Find where the given text appears and provide that cell's center as [X, Y] coordinate. 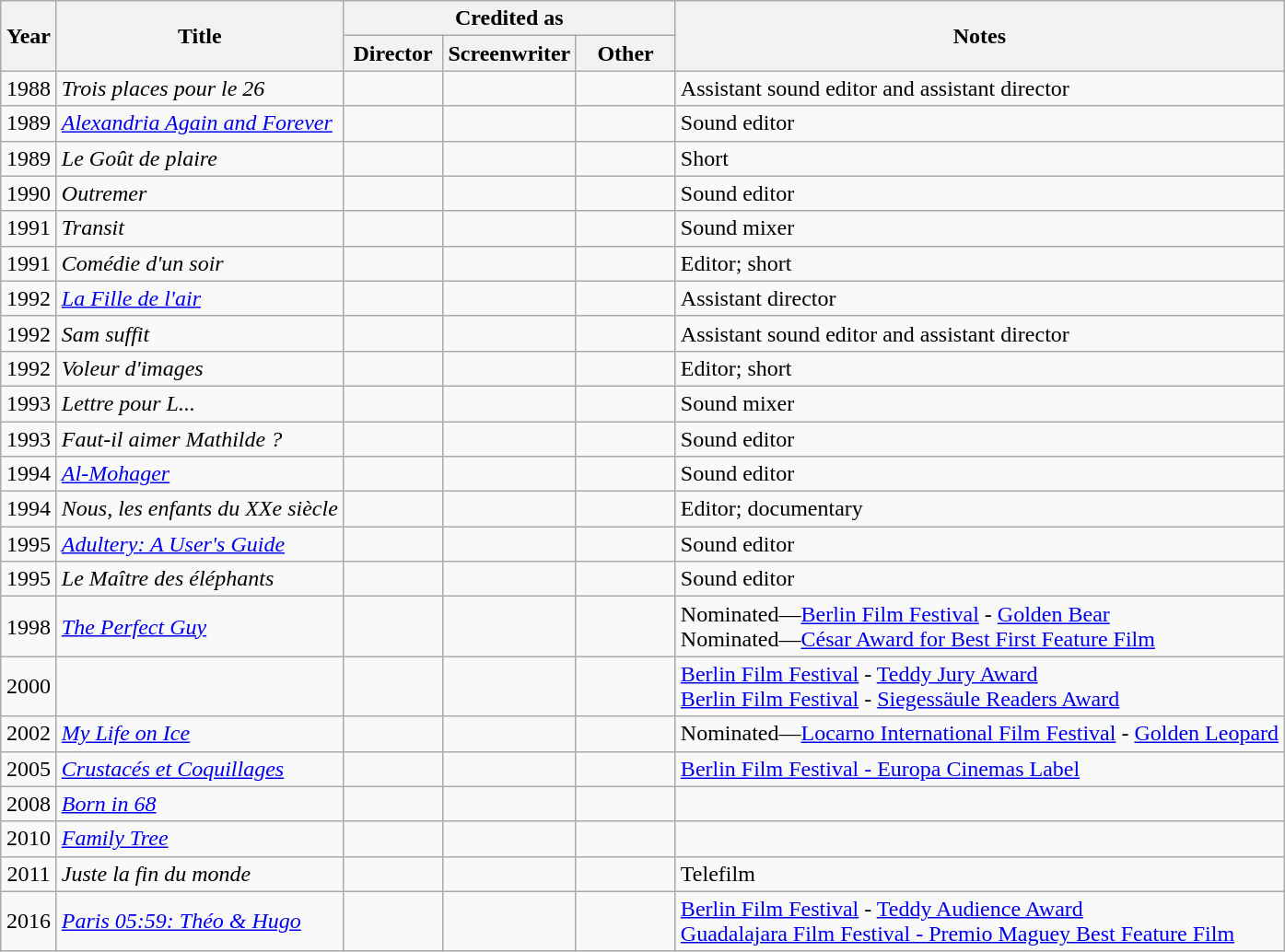
Transit [199, 228]
Sam suffit [199, 333]
Family Tree [199, 839]
Editor; documentary [979, 509]
2008 [29, 804]
The Perfect Guy [199, 626]
2005 [29, 769]
Credited as [508, 18]
Al-Mohager [199, 474]
La Fille de l'air [199, 298]
Born in 68 [199, 804]
Adultery: A User's Guide [199, 544]
Lettre pour L... [199, 403]
Faut-il aimer Mathilde ? [199, 439]
Paris 05:59: Théo & Hugo [199, 921]
Berlin Film Festival - Europa Cinemas Label [979, 769]
My Life on Ice [199, 734]
2011 [29, 874]
Le Goût de plaire [199, 158]
Comédie d'un soir [199, 263]
Outremer [199, 193]
Nominated—Berlin Film Festival - Golden BearNominated—César Award for Best First Feature Film [979, 626]
Screenwriter [509, 53]
Year [29, 36]
2016 [29, 921]
Nous, les enfants du XXe siècle [199, 509]
Nominated—Locarno International Film Festival - Golden Leopard [979, 734]
Le Maître des éléphants [199, 579]
Short [979, 158]
Juste la fin du monde [199, 874]
2002 [29, 734]
1988 [29, 88]
Alexandria Again and Forever [199, 123]
2000 [29, 687]
2010 [29, 839]
Notes [979, 36]
1998 [29, 626]
Voleur d'images [199, 368]
Other [626, 53]
1990 [29, 193]
Crustacés et Coquillages [199, 769]
Telefilm [979, 874]
Berlin Film Festival - Teddy Jury AwardBerlin Film Festival - Siegessäule Readers Award [979, 687]
Title [199, 36]
Berlin Film Festival - Teddy Audience AwardGuadalajara Film Festival - Premio Maguey Best Feature Film [979, 921]
Assistant director [979, 298]
Director [392, 53]
Trois places pour le 26 [199, 88]
